Capture the cell that displays the provided text and extract its (x, y) central coordinate. 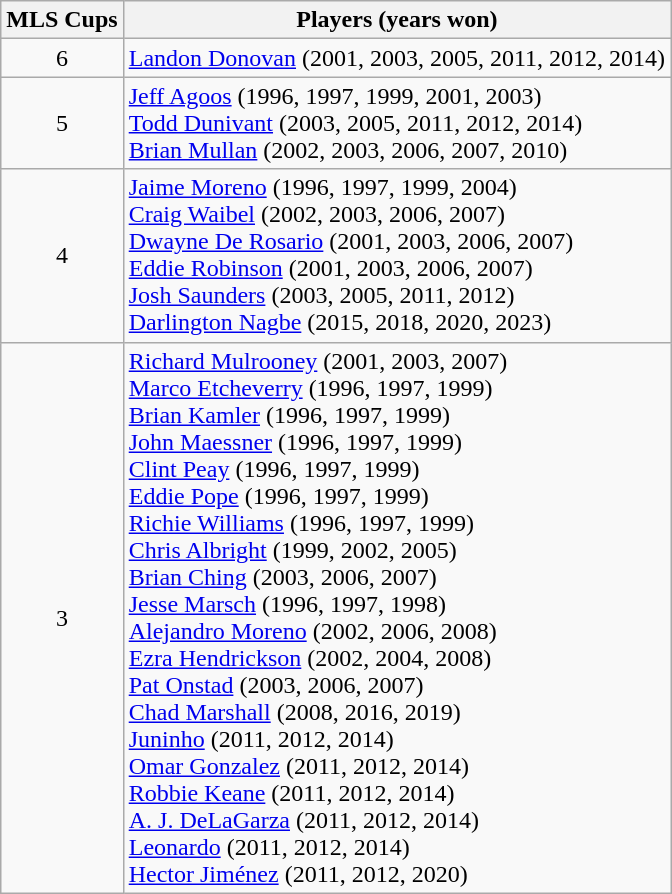
Landon Donovan (2001, 2003, 2005, 2011, 2012, 2014) (396, 58)
4 (62, 256)
3 (62, 618)
Jeff Agoos (1996, 1997, 1999, 2001, 2003)Todd Dunivant (2003, 2005, 2011, 2012, 2014)Brian Mullan (2002, 2003, 2006, 2007, 2010) (396, 123)
MLS Cups (62, 20)
Players (years won) (396, 20)
5 (62, 123)
6 (62, 58)
